Scan for the cell matching the given text and deliver its (x, y) coordinate at center. 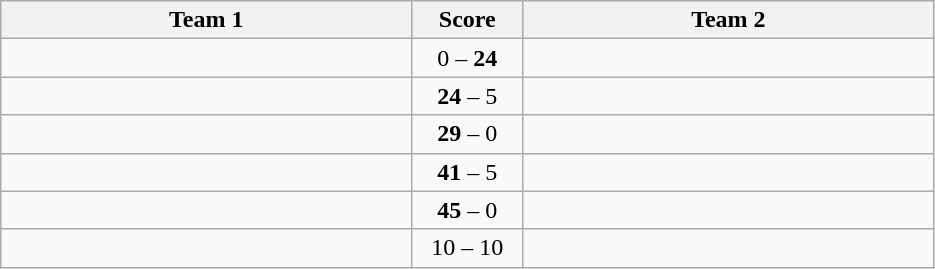
0 – 24 (468, 58)
Score (468, 20)
45 – 0 (468, 210)
24 – 5 (468, 96)
Team 1 (206, 20)
29 – 0 (468, 134)
Team 2 (728, 20)
41 – 5 (468, 172)
10 – 10 (468, 248)
